Search for the cell housing the specified text and yield its (x, y) center coordinate. 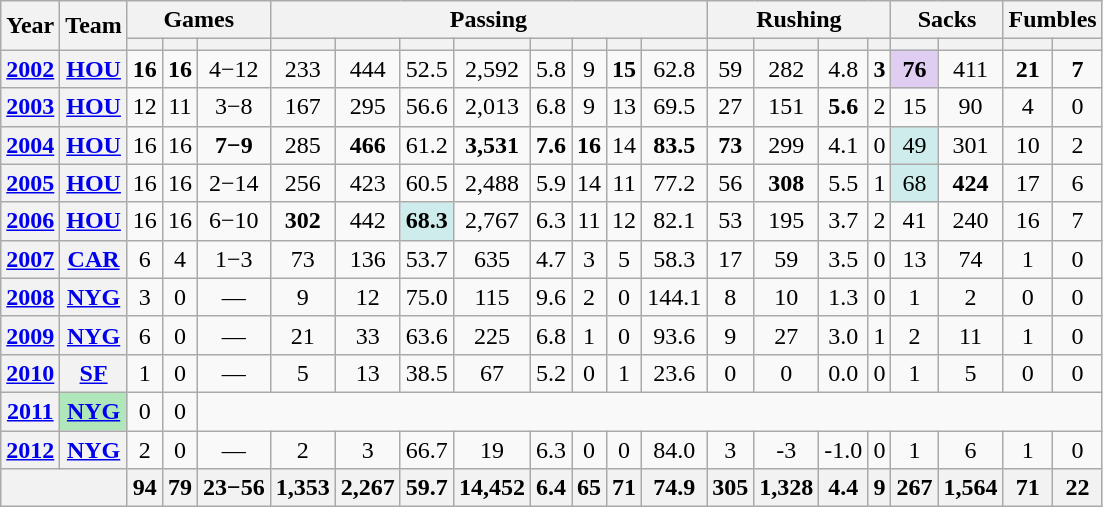
7−9 (234, 145)
136 (368, 259)
74 (970, 259)
76 (914, 69)
1,328 (786, 488)
4.7 (550, 259)
19 (492, 449)
SF (94, 373)
56.6 (426, 107)
68.3 (426, 221)
5.5 (844, 183)
63.6 (426, 335)
3,531 (492, 145)
67 (492, 373)
2,013 (492, 107)
302 (302, 221)
7.6 (550, 145)
69.5 (674, 107)
295 (368, 107)
2,267 (368, 488)
2006 (30, 221)
61.2 (426, 145)
167 (302, 107)
442 (368, 221)
68 (914, 183)
23.6 (674, 373)
83.5 (674, 145)
Team (94, 26)
233 (302, 69)
4.4 (844, 488)
423 (368, 183)
75.0 (426, 297)
Rushing (799, 20)
1,564 (970, 488)
4−12 (234, 69)
305 (730, 488)
8 (730, 297)
1−3 (234, 259)
2007 (30, 259)
0.0 (844, 373)
308 (786, 183)
38.5 (426, 373)
-3 (786, 449)
267 (914, 488)
466 (368, 145)
3.7 (844, 221)
301 (970, 145)
56 (730, 183)
144.1 (674, 297)
411 (970, 69)
2010 (30, 373)
4.8 (844, 69)
9.6 (550, 297)
195 (786, 221)
2,488 (492, 183)
79 (180, 488)
Passing (488, 20)
Sacks (947, 20)
5.8 (550, 69)
65 (590, 488)
2009 (30, 335)
90 (970, 107)
Fumbles (1052, 20)
74.9 (674, 488)
84.0 (674, 449)
151 (786, 107)
3.5 (844, 259)
2005 (30, 183)
3.0 (844, 335)
23−56 (234, 488)
Games (198, 20)
6−10 (234, 221)
82.1 (674, 221)
635 (492, 259)
1,353 (302, 488)
-1.0 (844, 449)
4.1 (844, 145)
58.3 (674, 259)
2−14 (234, 183)
256 (302, 183)
41 (914, 221)
3−8 (234, 107)
299 (786, 145)
53.7 (426, 259)
424 (970, 183)
59.7 (426, 488)
53 (730, 221)
93.6 (674, 335)
77.2 (674, 183)
94 (144, 488)
2011 (30, 411)
240 (970, 221)
6.4 (550, 488)
2004 (30, 145)
2012 (30, 449)
14,452 (492, 488)
60.5 (426, 183)
285 (302, 145)
62.8 (674, 69)
49 (914, 145)
Year (30, 26)
282 (786, 69)
225 (492, 335)
5.6 (844, 107)
444 (368, 69)
115 (492, 297)
2008 (30, 297)
5.9 (550, 183)
33 (368, 335)
2003 (30, 107)
66.7 (426, 449)
5.2 (550, 373)
2,767 (492, 221)
1.3 (844, 297)
CAR (94, 259)
2,592 (492, 69)
22 (1078, 488)
52.5 (426, 69)
2002 (30, 69)
